Extract the [X, Y] coordinate from the center of the cell holding the provided text.  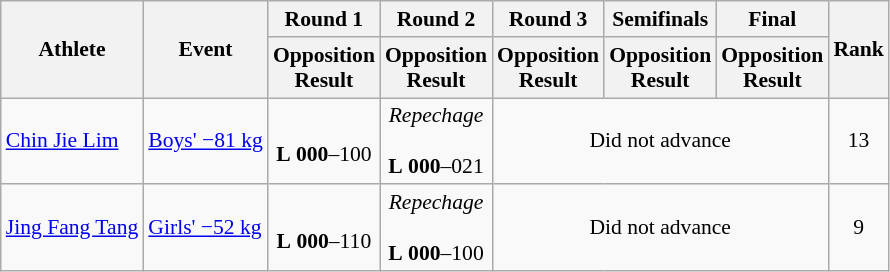
Round 2 [436, 19]
L 000–100 [324, 142]
Final [772, 19]
Girls' −52 kg [206, 228]
Boys' −81 kg [206, 142]
Round 3 [548, 19]
Rank [858, 50]
Jing Fang Tang [72, 228]
L 000–110 [324, 228]
Repechage L 000–100 [436, 228]
Athlete [72, 50]
Repechage L 000–021 [436, 142]
13 [858, 142]
Round 1 [324, 19]
9 [858, 228]
Chin Jie Lim [72, 142]
Event [206, 50]
Semifinals [660, 19]
